For the text-containing cell, return its midpoint in (X, Y) coordinate format. 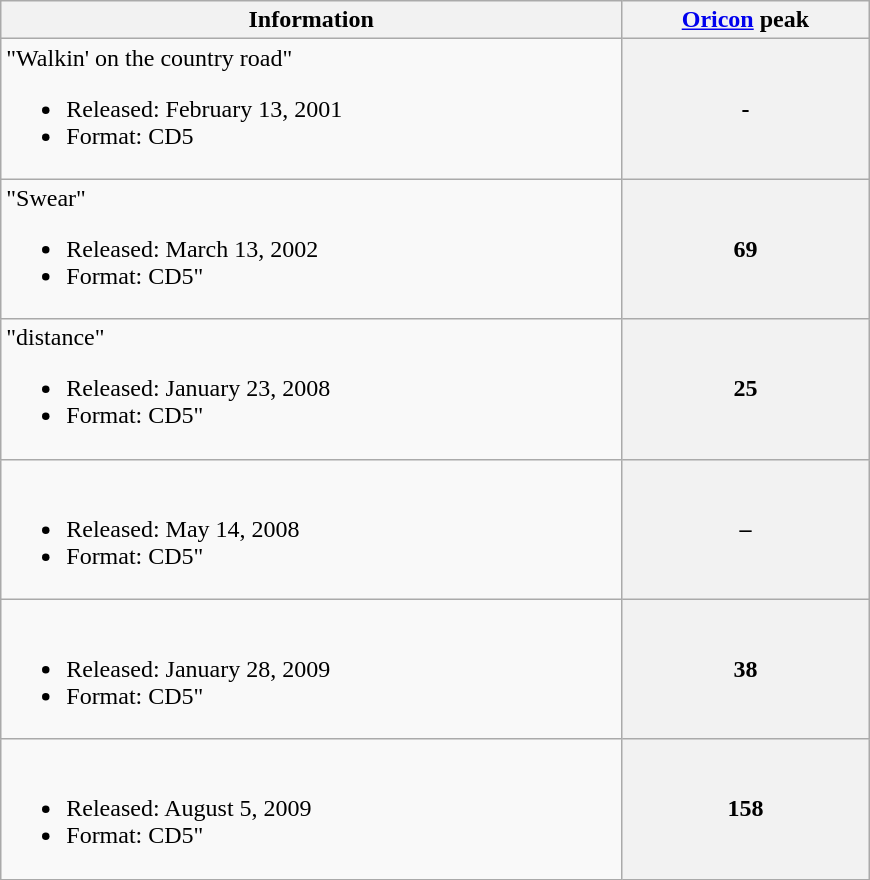
- (746, 109)
158 (746, 809)
Information (312, 20)
38 (746, 669)
69 (746, 249)
"Swear"Released: March 13, 2002Format: CD5" (312, 249)
Released: August 5, 2009Format: CD5" (312, 809)
"distance"Released: January 23, 2008Format: CD5" (312, 389)
Released: January 28, 2009Format: CD5" (312, 669)
Released: May 14, 2008Format: CD5" (312, 529)
"Walkin' on the country road"Released: February 13, 2001Format: CD5 (312, 109)
Oricon peak (746, 20)
25 (746, 389)
– (746, 529)
